Output the (x, y) coordinate of the center of the cell containing the given text.  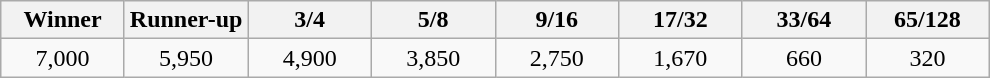
660 (804, 58)
2,750 (557, 58)
65/128 (928, 20)
17/32 (681, 20)
320 (928, 58)
4,900 (310, 58)
3,850 (433, 58)
Runner-up (186, 20)
7,000 (63, 58)
5/8 (433, 20)
3/4 (310, 20)
33/64 (804, 20)
1,670 (681, 58)
Winner (63, 20)
9/16 (557, 20)
5,950 (186, 58)
